Provide the (X, Y) coordinate of the cell's center where the given text is located.  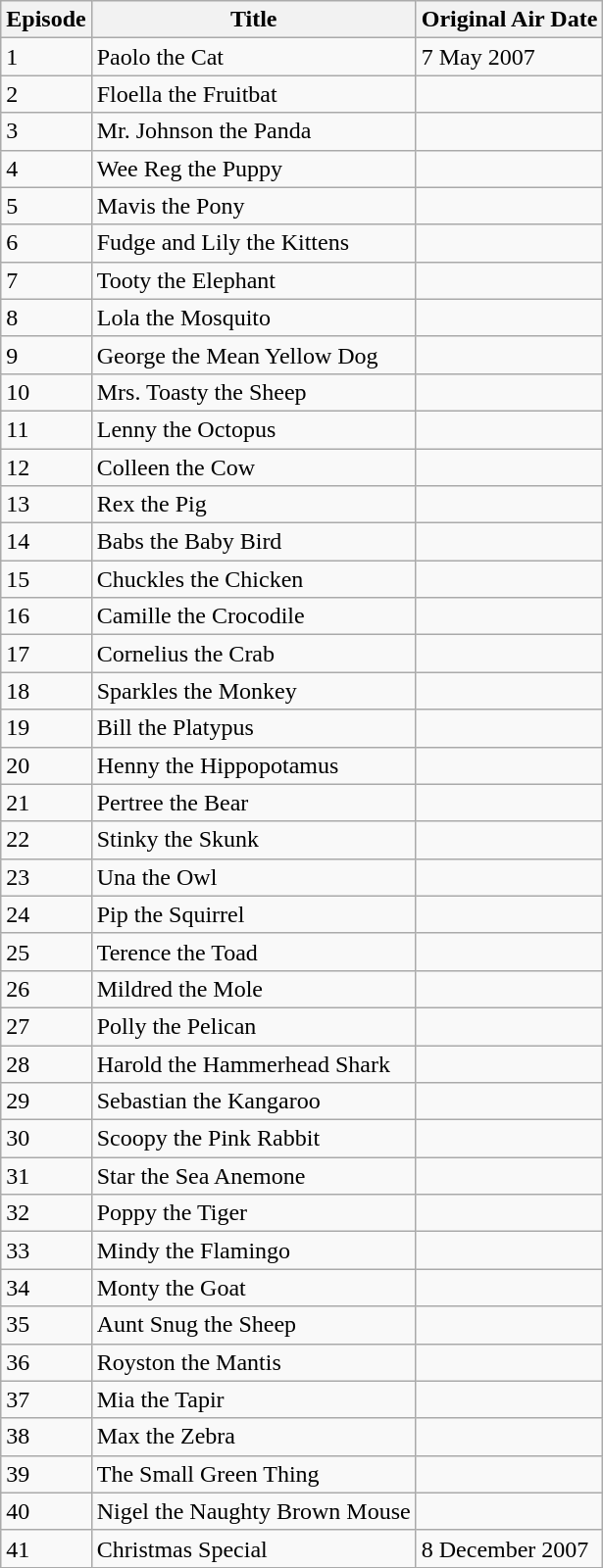
Scoopy the Pink Rabbit (253, 1139)
Episode (46, 20)
Original Air Date (510, 20)
Aunt Snug the Sheep (253, 1325)
22 (46, 840)
27 (46, 1026)
Rex the Pig (253, 505)
25 (46, 952)
Mia the Tapir (253, 1399)
Paolo the Cat (253, 57)
3 (46, 131)
Terence the Toad (253, 952)
The Small Green Thing (253, 1474)
Mrs. Toasty the Sheep (253, 392)
Pertree the Bear (253, 803)
1 (46, 57)
34 (46, 1288)
16 (46, 616)
10 (46, 392)
17 (46, 654)
George the Mean Yellow Dog (253, 355)
23 (46, 877)
5 (46, 206)
8 (46, 318)
Nigel the Naughty Brown Mouse (253, 1511)
7 (46, 280)
Title (253, 20)
Bill the Platypus (253, 728)
Colleen the Cow (253, 467)
8 December 2007 (510, 1548)
40 (46, 1511)
Harold the Hammerhead Shark (253, 1063)
Max the Zebra (253, 1437)
Tooty the Elephant (253, 280)
Sebastian the Kangaroo (253, 1102)
19 (46, 728)
Star the Sea Anemone (253, 1176)
Floella the Fruitbat (253, 94)
12 (46, 467)
21 (46, 803)
Pip the Squirrel (253, 914)
2 (46, 94)
41 (46, 1548)
4 (46, 169)
Mildred the Mole (253, 989)
Babs the Baby Bird (253, 542)
9 (46, 355)
Mindy the Flamingo (253, 1250)
Camille the Crocodile (253, 616)
35 (46, 1325)
Chuckles the Chicken (253, 579)
6 (46, 243)
14 (46, 542)
29 (46, 1102)
Cornelius the Crab (253, 654)
30 (46, 1139)
Wee Reg the Puppy (253, 169)
31 (46, 1176)
Christmas Special (253, 1548)
Una the Owl (253, 877)
36 (46, 1362)
37 (46, 1399)
33 (46, 1250)
Royston the Mantis (253, 1362)
24 (46, 914)
Monty the Goat (253, 1288)
Sparkles the Monkey (253, 691)
26 (46, 989)
7 May 2007 (510, 57)
Mr. Johnson the Panda (253, 131)
13 (46, 505)
Lola the Mosquito (253, 318)
32 (46, 1213)
15 (46, 579)
28 (46, 1063)
20 (46, 765)
Fudge and Lily the Kittens (253, 243)
Stinky the Skunk (253, 840)
Polly the Pelican (253, 1026)
39 (46, 1474)
Henny the Hippopotamus (253, 765)
Lenny the Octopus (253, 429)
11 (46, 429)
18 (46, 691)
Mavis the Pony (253, 206)
Poppy the Tiger (253, 1213)
38 (46, 1437)
